From the cell containing the given text, extract its center point as [X, Y] coordinate. 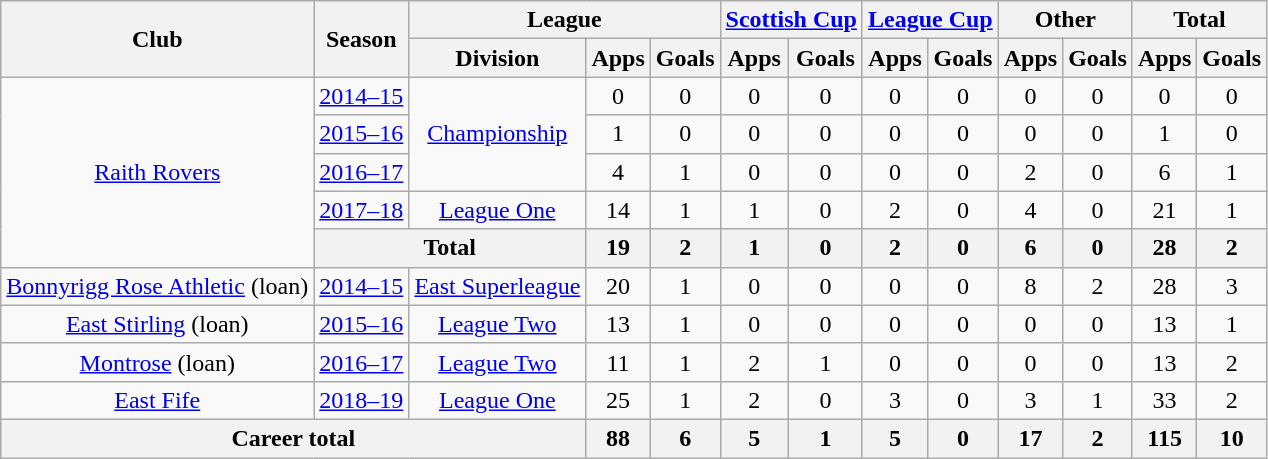
19 [618, 248]
League [564, 20]
21 [1164, 210]
Other [1065, 20]
Season [362, 39]
8 [1030, 286]
Raith Rovers [158, 172]
Championship [498, 134]
Montrose (loan) [158, 362]
East Fife [158, 400]
2018–19 [362, 400]
Club [158, 39]
33 [1164, 400]
88 [618, 438]
Division [498, 58]
17 [1030, 438]
115 [1164, 438]
League Cup [930, 20]
East Superleague [498, 286]
Bonnyrigg Rose Athletic (loan) [158, 286]
14 [618, 210]
Career total [294, 438]
East Stirling (loan) [158, 324]
11 [618, 362]
10 [1232, 438]
2017–18 [362, 210]
20 [618, 286]
25 [618, 400]
Scottish Cup [791, 20]
